Detect which cell encompasses the target text, then output its (x, y) center coordinate. 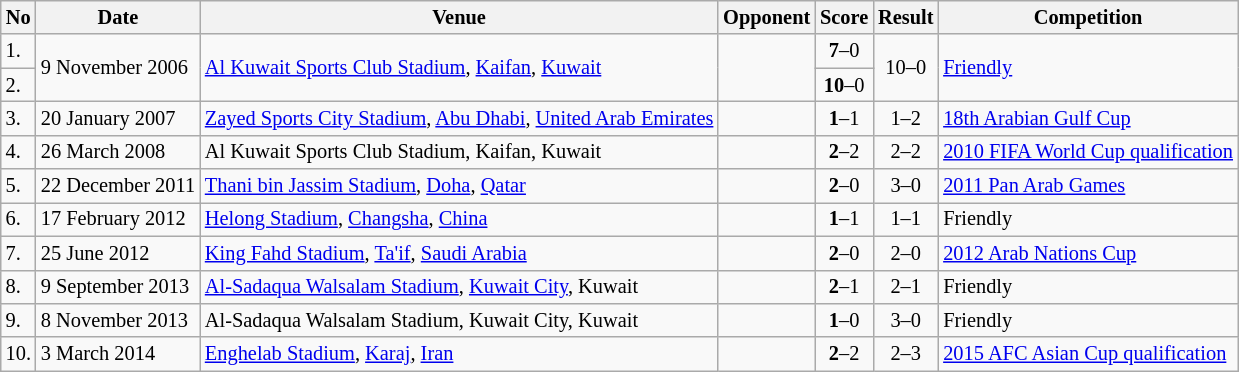
7. (18, 253)
18th Arabian Gulf Cup (1088, 118)
5. (18, 186)
Helong Stadium, Changsha, China (459, 219)
1. (18, 51)
26 March 2008 (118, 152)
9. (18, 320)
2011 Pan Arab Games (1088, 186)
1–0 (844, 320)
3. (18, 118)
9 September 2013 (118, 287)
25 June 2012 (118, 253)
Result (906, 17)
Competition (1088, 17)
Enghelab Stadium, Karaj, Iran (459, 354)
10. (18, 354)
1–2 (906, 118)
Score (844, 17)
Date (118, 17)
8 November 2013 (118, 320)
3 March 2014 (118, 354)
2010 FIFA World Cup qualification (1088, 152)
4. (18, 152)
2012 Arab Nations Cup (1088, 253)
7–0 (844, 51)
22 December 2011 (118, 186)
8. (18, 287)
2–3 (906, 354)
17 February 2012 (118, 219)
6. (18, 219)
Thani bin Jassim Stadium, Doha, Qatar (459, 186)
20 January 2007 (118, 118)
2. (18, 85)
Zayed Sports City Stadium, Abu Dhabi, United Arab Emirates (459, 118)
9 November 2006 (118, 68)
Opponent (766, 17)
Venue (459, 17)
2015 AFC Asian Cup qualification (1088, 354)
No (18, 17)
King Fahd Stadium, Ta'if, Saudi Arabia (459, 253)
